Extract the [x, y] coordinate from the center of the cell holding the provided text.  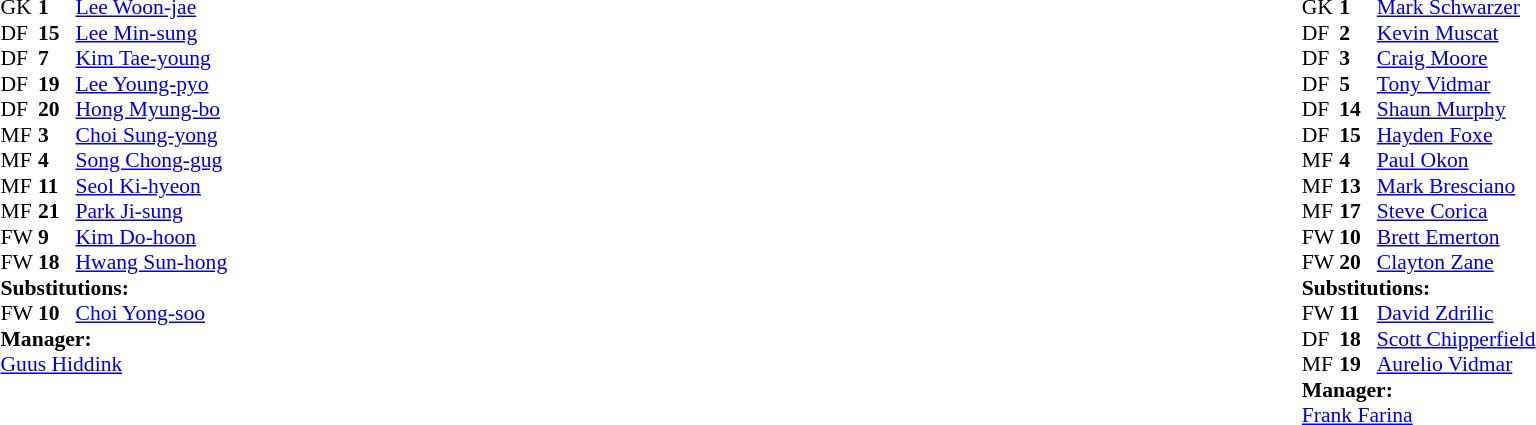
Kim Do-hoon [152, 237]
Mark Bresciano [1456, 186]
Song Chong-gug [152, 161]
Lee Young-pyo [152, 84]
David Zdrilic [1456, 313]
Hayden Foxe [1456, 135]
Paul Okon [1456, 161]
Scott Chipperfield [1456, 339]
Hong Myung-bo [152, 109]
Seol Ki-hyeon [152, 186]
Brett Emerton [1456, 237]
Aurelio Vidmar [1456, 365]
Choi Yong-soo [152, 313]
7 [57, 59]
Tony Vidmar [1456, 84]
Craig Moore [1456, 59]
13 [1358, 186]
9 [57, 237]
Kim Tae-young [152, 59]
Hwang Sun-hong [152, 263]
21 [57, 211]
Shaun Murphy [1456, 109]
2 [1358, 33]
Choi Sung-yong [152, 135]
14 [1358, 109]
Lee Min-sung [152, 33]
Guus Hiddink [114, 365]
17 [1358, 211]
Kevin Muscat [1456, 33]
Park Ji-sung [152, 211]
Steve Corica [1456, 211]
Clayton Zane [1456, 263]
5 [1358, 84]
